Pinpoint the cell where the given text exists, returning its [x, y] midpoint coordinate. 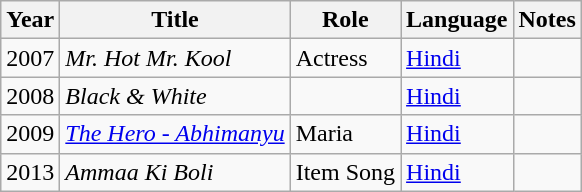
2007 [30, 58]
Notes [547, 20]
Year [30, 20]
Black & White [175, 96]
Actress [345, 58]
Maria [345, 134]
Title [175, 20]
2013 [30, 172]
Item Song [345, 172]
2008 [30, 96]
2009 [30, 134]
Ammaa Ki Boli [175, 172]
Language [457, 20]
The Hero - Abhimanyu [175, 134]
Role [345, 20]
Mr. Hot Mr. Kool [175, 58]
